Scan for the cell matching the given text and deliver its [X, Y] coordinate at center. 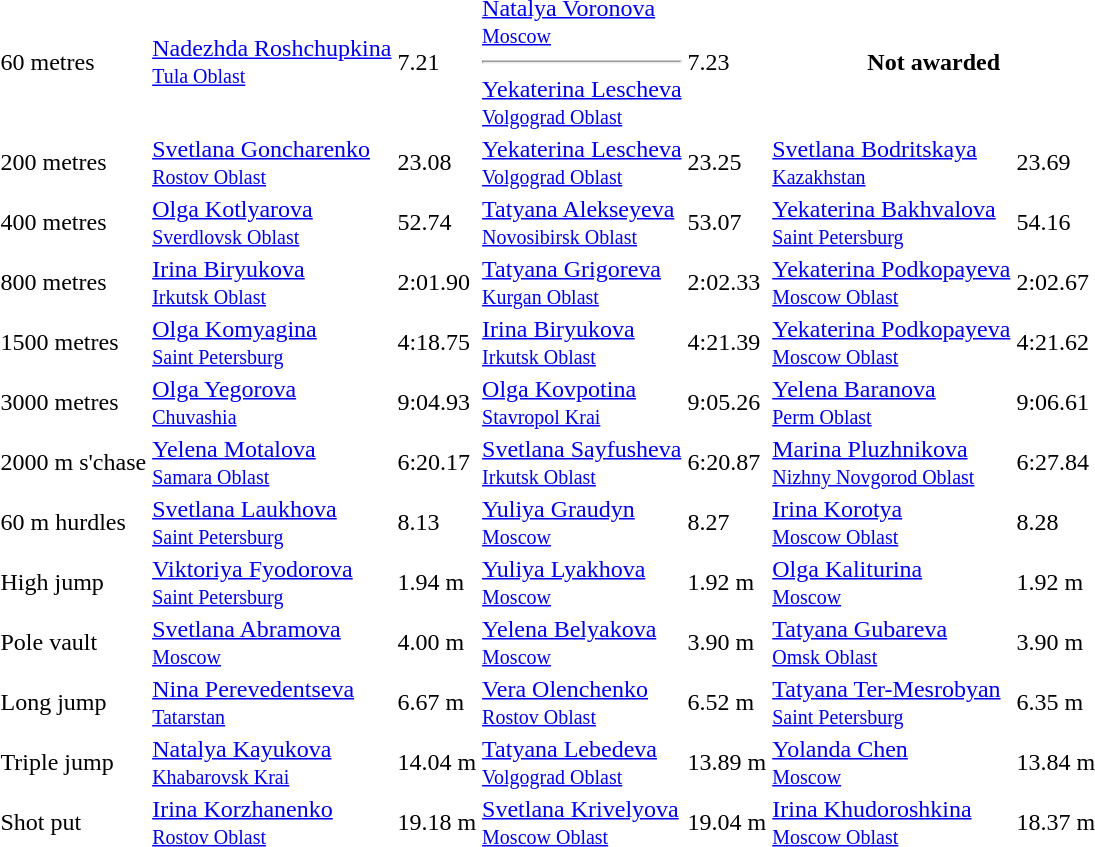
Olga YegorovaChuvashia [272, 402]
Yolanda ChenMoscow [892, 762]
Irina KorotyaMoscow Oblast [892, 522]
Natalya KayukovaKhabarovsk Krai [272, 762]
4:18.75 [437, 342]
Vera OlenchenkoRostov Oblast [582, 702]
Yekaterina BakhvalovaSaint Petersburg [892, 222]
Tatyana LebedevaVolgograd Oblast [582, 762]
Svetlana AbramovaMoscow [272, 642]
6:20.17 [437, 462]
Svetlana GoncharenkoRostov Oblast [272, 162]
Svetlana SayfushevaIrkutsk Oblast [582, 462]
Tatyana Ter-MesrobyanSaint Petersburg [892, 702]
Tatyana GubarevaOmsk Oblast [892, 642]
Olga KomyaginaSaint Petersburg [272, 342]
23.08 [437, 162]
Svetlana BodritskayaKazakhstan [892, 162]
Olga KotlyarovaSverdlovsk Oblast [272, 222]
Yuliya GraudynMoscow [582, 522]
8.13 [437, 522]
52.74 [437, 222]
6:20.87 [727, 462]
14.04 m [437, 762]
9:05.26 [727, 402]
Tatyana GrigorevaKurgan Oblast [582, 282]
Olga KovpotinaStavropol Krai [582, 402]
9:04.93 [437, 402]
1.92 m [727, 582]
53.07 [727, 222]
4:21.39 [727, 342]
13.89 m [727, 762]
3.90 m [727, 642]
Yelena BelyakovaMoscow [582, 642]
Yelena MotalovaSamara Oblast [272, 462]
Yuliya LyakhovaMoscow [582, 582]
Marina PluzhnikovaNizhny Novgorod Oblast [892, 462]
1.94 m [437, 582]
8.27 [727, 522]
Yelena BaranovaPerm Oblast [892, 402]
23.25 [727, 162]
Tatyana AlekseyevaNovosibirsk Oblast [582, 222]
4.00 m [437, 642]
Viktoriya FyodorovaSaint Petersburg [272, 582]
2:02.33 [727, 282]
Nina PerevedentsevaTatarstan [272, 702]
Olga KaliturinaMoscow [892, 582]
Yekaterina LeschevaVolgograd Oblast [582, 162]
Svetlana LaukhovaSaint Petersburg [272, 522]
6.52 m [727, 702]
2:01.90 [437, 282]
6.67 m [437, 702]
